Identify which cell holds the provided text, then report its (X, Y) central coordinate. 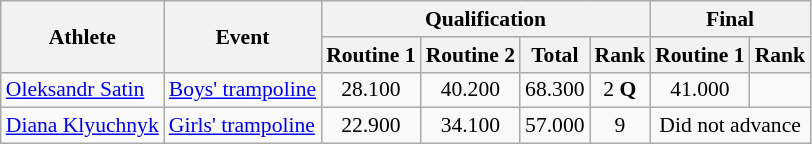
9 (620, 126)
Routine 2 (470, 55)
Total (554, 55)
Event (242, 36)
Boys' trampoline (242, 90)
Did not advance (730, 126)
Girls' trampoline (242, 126)
2 Q (620, 90)
28.100 (370, 90)
Final (730, 19)
34.100 (470, 126)
68.300 (554, 90)
Athlete (82, 36)
Diana Klyuchnyk (82, 126)
40.200 (470, 90)
57.000 (554, 126)
Oleksandr Satin (82, 90)
Qualification (486, 19)
22.900 (370, 126)
41.000 (700, 90)
